Locate the cell with the specified text and output its [x, y] center coordinate. 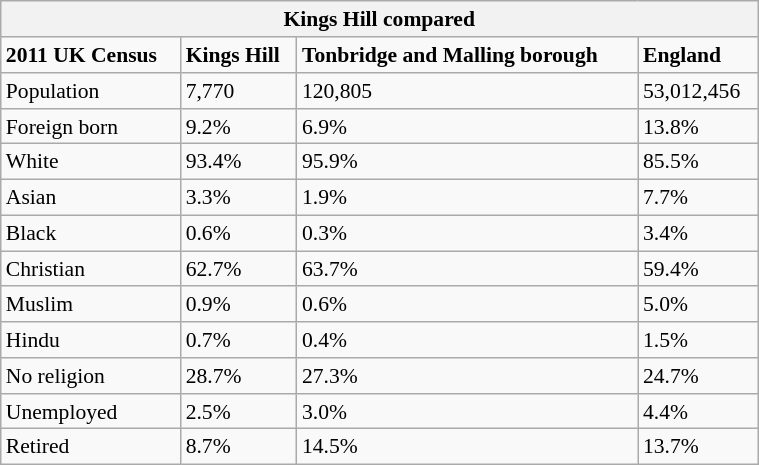
1.5% [698, 340]
0.7% [239, 340]
0.4% [468, 340]
6.9% [468, 126]
1.9% [468, 197]
59.4% [698, 269]
28.7% [239, 376]
Asian [91, 197]
3.4% [698, 233]
13.8% [698, 126]
7,770 [239, 91]
Christian [91, 269]
7.7% [698, 197]
3.0% [468, 411]
24.7% [698, 376]
No religion [91, 376]
Unemployed [91, 411]
9.2% [239, 126]
5.0% [698, 304]
White [91, 162]
Foreign born [91, 126]
Muslim [91, 304]
Kings Hill [239, 55]
93.4% [239, 162]
120,805 [468, 91]
14.5% [468, 447]
63.7% [468, 269]
95.9% [468, 162]
2011 UK Census [91, 55]
Black [91, 233]
4.4% [698, 411]
62.7% [239, 269]
53,012,456 [698, 91]
Kings Hill compared [380, 19]
3.3% [239, 197]
8.7% [239, 447]
Population [91, 91]
0.9% [239, 304]
13.7% [698, 447]
England [698, 55]
Retired [91, 447]
2.5% [239, 411]
Hindu [91, 340]
85.5% [698, 162]
27.3% [468, 376]
0.3% [468, 233]
Tonbridge and Malling borough [468, 55]
